Provide the [X, Y] coordinate of the cell's center where the given text is located.  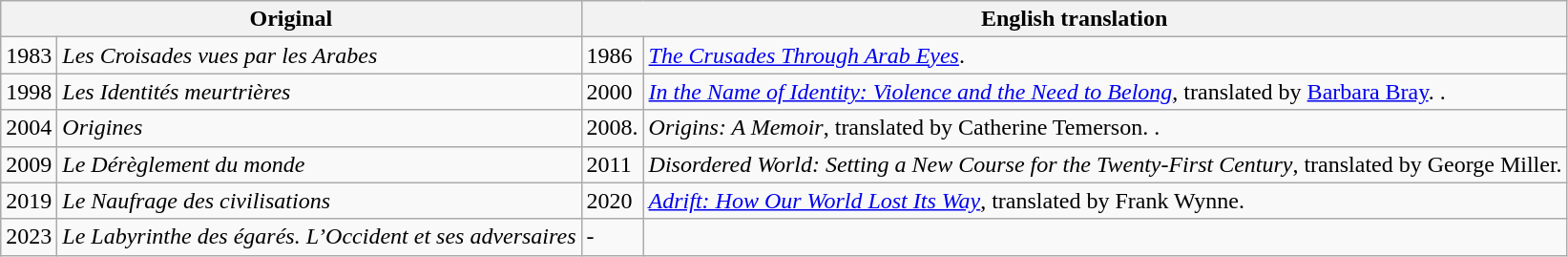
1986 [613, 55]
1998 [29, 92]
Adrift: How Our World Lost Its Way, translated by Frank Wynne. [1105, 201]
Origins: A Memoir, translated by Catherine Temerson. . [1105, 128]
Le Naufrage des civilisations [319, 201]
2019 [29, 201]
Disordered World: Setting a New Course for the Twenty-First Century, translated by George Miller. [1105, 164]
2004 [29, 128]
Origines [319, 128]
2009 [29, 164]
- [613, 237]
Les Croisades vues par les Arabes [319, 55]
Les Identités meurtrières [319, 92]
1983 [29, 55]
Le Dérèglement du monde [319, 164]
In the Name of Identity: Violence and the Need to Belong, translated by Barbara Bray. . [1105, 92]
Original [291, 19]
2023 [29, 237]
Le Labyrinthe des égarés. L’Occident et ses adversaires [319, 237]
2011 [613, 164]
2008. [613, 128]
2020 [613, 201]
2000 [613, 92]
The Crusades Through Arab Eyes. [1105, 55]
English translation [1075, 19]
